Scan for the cell matching the given text and deliver its (X, Y) coordinate at center. 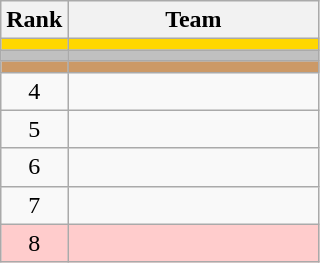
5 (34, 129)
6 (34, 167)
8 (34, 243)
7 (34, 205)
Rank (34, 20)
4 (34, 91)
Team (194, 20)
